Return the (x, y) coordinate for the center point of the cell that contains the specified text.  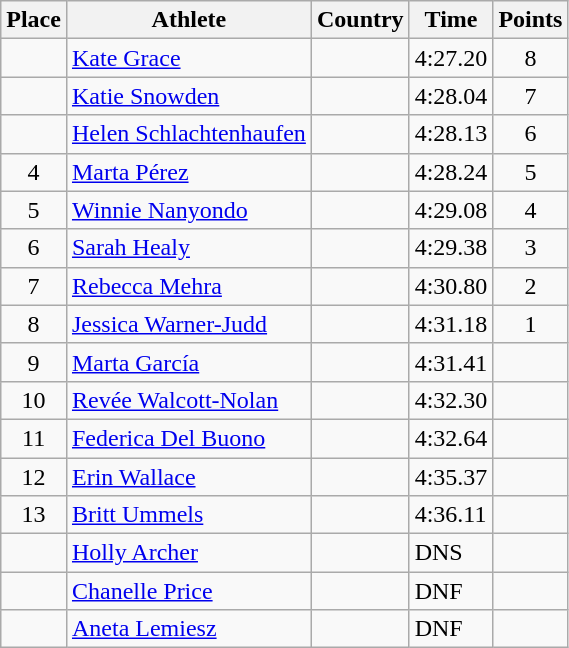
9 (34, 362)
4:28.13 (451, 134)
DNS (451, 553)
Erin Wallace (188, 477)
Helen Schlachtenhaufen (188, 134)
4:30.80 (451, 286)
4:28.24 (451, 172)
4:32.30 (451, 400)
11 (34, 438)
Marta García (188, 362)
4:27.20 (451, 58)
Jessica Warner-Judd (188, 324)
Kate Grace (188, 58)
4:28.04 (451, 96)
4:32.64 (451, 438)
4:35.37 (451, 477)
3 (530, 248)
Katie Snowden (188, 96)
Points (530, 20)
Holly Archer (188, 553)
13 (34, 515)
1 (530, 324)
Country (360, 20)
4:29.08 (451, 210)
Chanelle Price (188, 591)
10 (34, 400)
4:36.11 (451, 515)
Britt Ummels (188, 515)
Rebecca Mehra (188, 286)
Winnie Nanyondo (188, 210)
Revée Walcott-Nolan (188, 400)
Marta Pérez (188, 172)
4:29.38 (451, 248)
Place (34, 20)
Federica Del Buono (188, 438)
12 (34, 477)
Time (451, 20)
Sarah Healy (188, 248)
4:31.18 (451, 324)
2 (530, 286)
Aneta Lemiesz (188, 629)
Athlete (188, 20)
4:31.41 (451, 362)
